Return the (x, y) coordinate for the center point of the cell that contains the specified text.  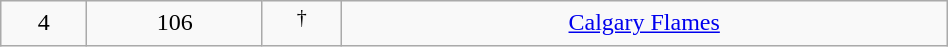
Calgary Flames (644, 24)
4 (44, 24)
† (302, 24)
106 (175, 24)
